Capture the cell that displays the provided text and extract its [x, y] central coordinate. 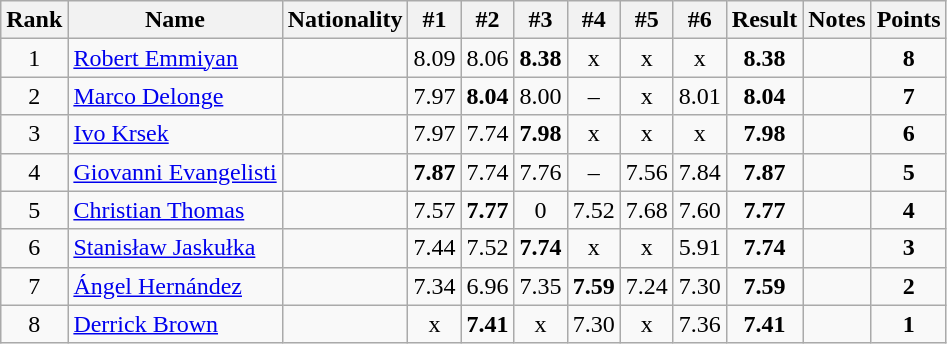
#3 [540, 20]
7.56 [646, 172]
Derrick Brown [175, 324]
Robert Emmiyan [175, 58]
Giovanni Evangelisti [175, 172]
#2 [488, 20]
7.44 [434, 248]
7.24 [646, 286]
#6 [700, 20]
Rank [34, 20]
0 [540, 210]
7.34 [434, 286]
Nationality [345, 20]
Ángel Hernández [175, 286]
6.96 [488, 286]
#4 [594, 20]
Stanisław Jaskułka [175, 248]
7.60 [700, 210]
8.00 [540, 96]
7.36 [700, 324]
8.06 [488, 58]
8.01 [700, 96]
Christian Thomas [175, 210]
7.84 [700, 172]
7.68 [646, 210]
7.76 [540, 172]
Marco Delonge [175, 96]
5.91 [700, 248]
Result [764, 20]
#1 [434, 20]
8.09 [434, 58]
7.35 [540, 286]
Name [175, 20]
Ivo Krsek [175, 134]
#5 [646, 20]
7.57 [434, 210]
Notes [837, 20]
Points [908, 20]
